Capture the cell that displays the provided text and extract its [x, y] central coordinate. 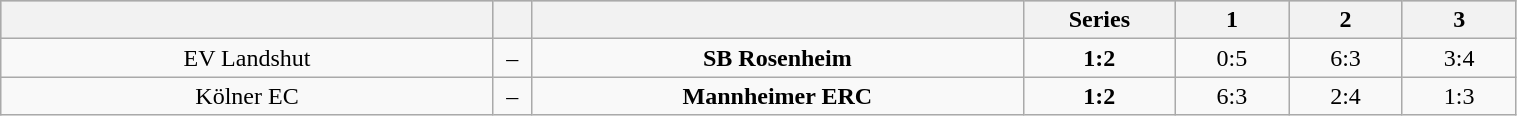
1 [1232, 20]
Series [1100, 20]
0:5 [1232, 58]
2:4 [1346, 96]
Mannheimer ERC [777, 96]
Kölner EC [247, 96]
SB Rosenheim [777, 58]
3:4 [1459, 58]
1:3 [1459, 96]
EV Landshut [247, 58]
2 [1346, 20]
3 [1459, 20]
